Return the [x, y] coordinate for the center point of the cell that contains the specified text.  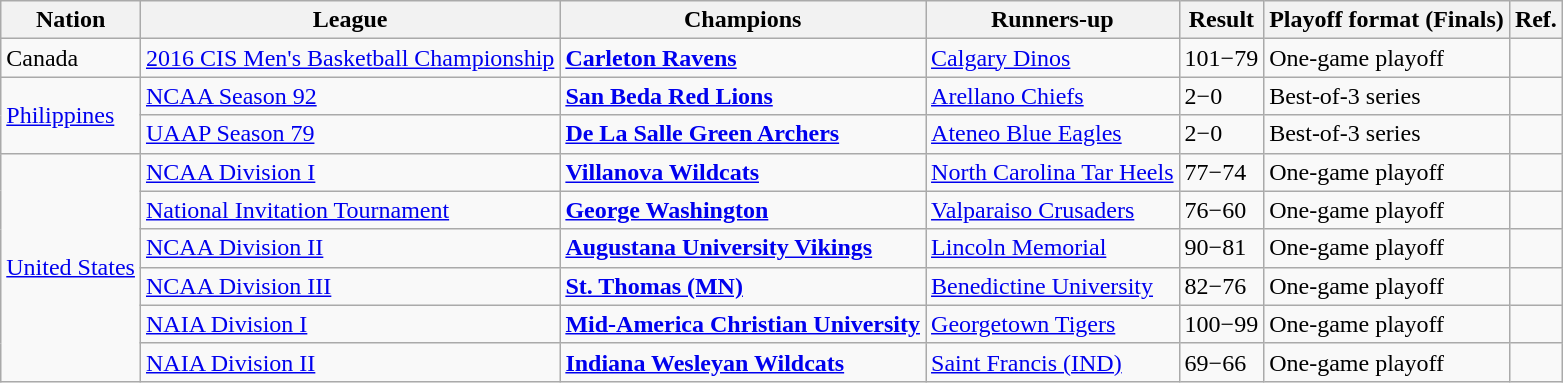
Lincoln Memorial [1053, 248]
69−66 [1222, 362]
League [350, 20]
Philippines [71, 115]
UAAP Season 79 [350, 134]
NCAA Division III [350, 286]
Valparaiso Crusaders [1053, 210]
St. Thomas (MN) [743, 286]
North Carolina Tar Heels [1053, 172]
Runners-up [1053, 20]
Benedictine University [1053, 286]
NAIA Division I [350, 324]
Playoff format (Finals) [1387, 20]
George Washington [743, 210]
Ateneo Blue Eagles [1053, 134]
NCAA Season 92 [350, 96]
Nation [71, 20]
Saint Francis (IND) [1053, 362]
Result [1222, 20]
National Invitation Tournament [350, 210]
Calgary Dinos [1053, 58]
San Beda Red Lions [743, 96]
Carleton Ravens [743, 58]
De La Salle Green Archers [743, 134]
Georgetown Tigers [1053, 324]
Augustana University Vikings [743, 248]
101−79 [1222, 58]
NCAA Division I [350, 172]
NCAA Division II [350, 248]
2016 CIS Men's Basketball Championship [350, 58]
Arellano Chiefs [1053, 96]
76−60 [1222, 210]
Ref. [1536, 20]
Indiana Wesleyan Wildcats [743, 362]
United States [71, 267]
77−74 [1222, 172]
90−81 [1222, 248]
100−99 [1222, 324]
Mid-America Christian University [743, 324]
NAIA Division II [350, 362]
Canada [71, 58]
Villanova Wildcats [743, 172]
82−76 [1222, 286]
Champions [743, 20]
